From the cell containing the given text, extract its center point as [x, y] coordinate. 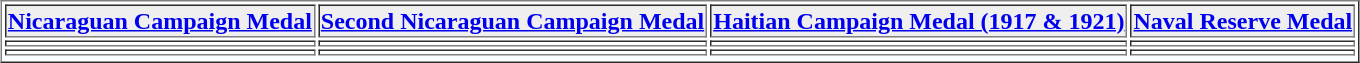
Second Nicaraguan Campaign Medal [512, 20]
Nicaraguan Campaign Medal [160, 20]
Haitian Campaign Medal (1917 & 1921) [918, 20]
Naval Reserve Medal [1244, 20]
